Identify which cell holds the provided text, then report its (x, y) central coordinate. 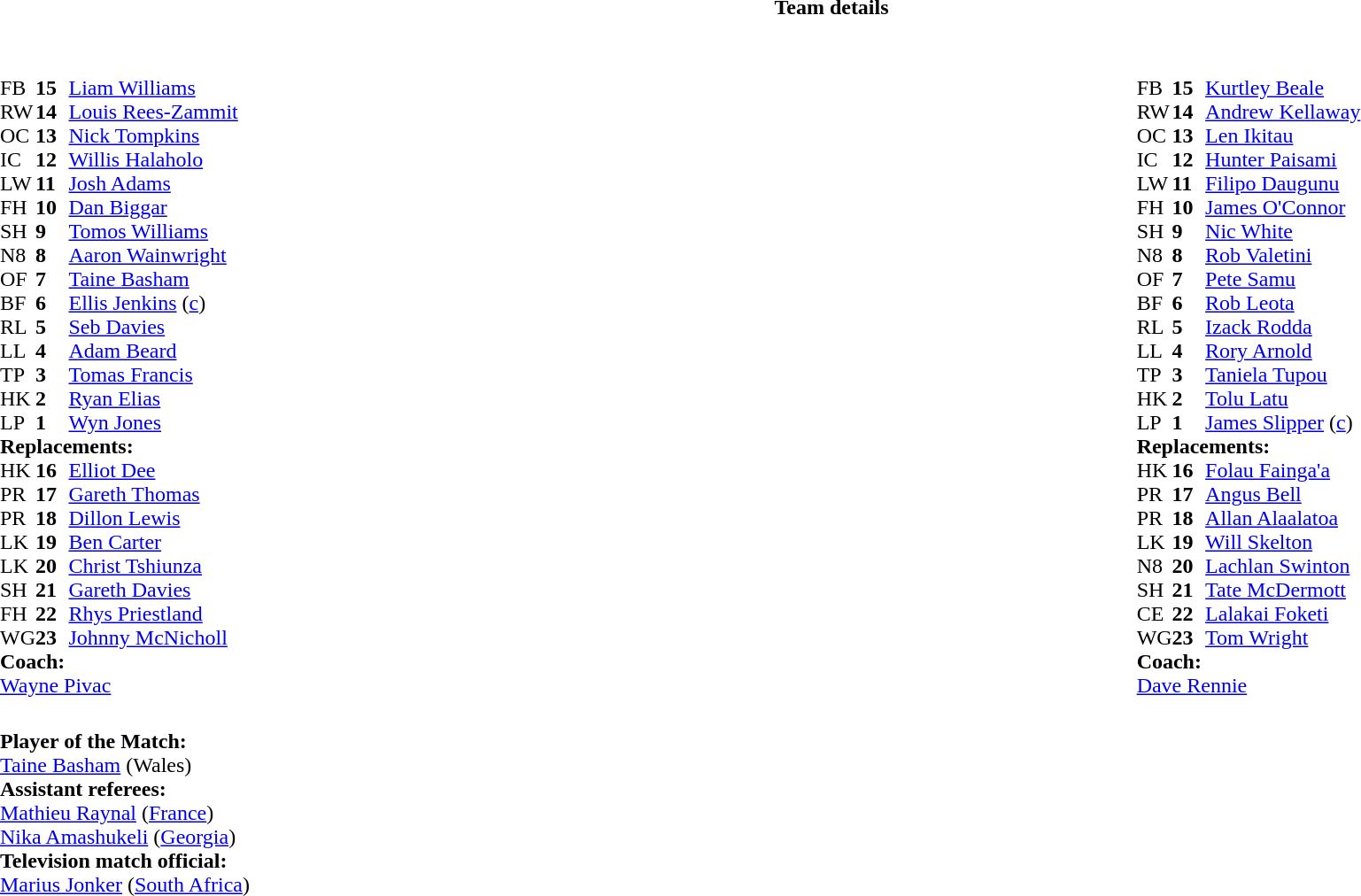
Elliot Dee (152, 471)
Nick Tompkins (152, 136)
Tolu Latu (1282, 398)
Josh Adams (152, 184)
CE (1155, 614)
James O'Connor (1282, 207)
Will Skelton (1282, 542)
Wyn Jones (152, 423)
Lachlan Swinton (1282, 567)
Andrew Kellaway (1282, 112)
Ryan Elias (152, 398)
Gareth Thomas (152, 494)
Adam Beard (152, 351)
Christ Tshiunza (152, 567)
Johnny McNicholl (152, 637)
Ellis Jenkins (c) (152, 303)
Aaron Wainwright (152, 255)
Tate McDermott (1282, 590)
Rob Valetini (1282, 255)
Seb Davies (152, 328)
Gareth Davies (152, 590)
Wayne Pivac (119, 685)
Izack Rodda (1282, 328)
Folau Fainga'a (1282, 471)
Liam Williams (152, 89)
Tomos Williams (152, 232)
Tom Wright (1282, 637)
Ben Carter (152, 542)
Dan Biggar (152, 207)
Pete Samu (1282, 280)
Filipo Daugunu (1282, 184)
Tomas Francis (152, 375)
Len Ikitau (1282, 136)
Nic White (1282, 232)
Lalakai Foketi (1282, 614)
Dillon Lewis (152, 519)
Angus Bell (1282, 494)
James Slipper (c) (1282, 423)
Louis Rees-Zammit (152, 112)
Dave Rennie (1249, 685)
Kurtley Beale (1282, 89)
Hunter Paisami (1282, 159)
Rob Leota (1282, 303)
Taine Basham (152, 280)
Rhys Priestland (152, 614)
Rory Arnold (1282, 351)
Willis Halaholo (152, 159)
Allan Alaalatoa (1282, 519)
Taniela Tupou (1282, 375)
